Extract the [X, Y] coordinate from the center of the cell holding the provided text.  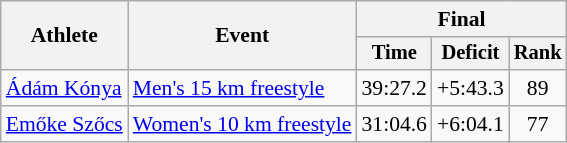
Time [394, 54]
Emőke Szőcs [64, 124]
89 [538, 88]
Women's 10 km freestyle [242, 124]
Event [242, 36]
Men's 15 km freestyle [242, 88]
+5:43.3 [470, 88]
Deficit [470, 54]
77 [538, 124]
31:04.6 [394, 124]
Athlete [64, 36]
Rank [538, 54]
Ádám Kónya [64, 88]
Final [461, 19]
39:27.2 [394, 88]
+6:04.1 [470, 124]
